Find where the given text appears and provide that cell's center as [X, Y] coordinate. 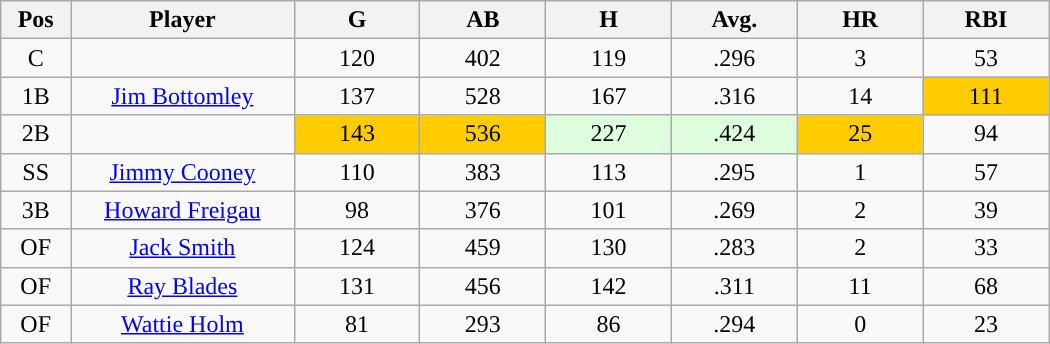
142 [609, 286]
130 [609, 248]
Pos [36, 20]
536 [483, 134]
53 [986, 58]
.424 [734, 134]
1B [36, 96]
.294 [734, 324]
227 [609, 134]
86 [609, 324]
101 [609, 210]
131 [357, 286]
33 [986, 248]
459 [483, 248]
120 [357, 58]
113 [609, 172]
1 [860, 172]
HR [860, 20]
SS [36, 172]
111 [986, 96]
Avg. [734, 20]
.311 [734, 286]
124 [357, 248]
376 [483, 210]
110 [357, 172]
Jim Bottomley [183, 96]
528 [483, 96]
14 [860, 96]
98 [357, 210]
.316 [734, 96]
119 [609, 58]
3B [36, 210]
94 [986, 134]
81 [357, 324]
H [609, 20]
G [357, 20]
Jack Smith [183, 248]
.283 [734, 248]
Howard Freigau [183, 210]
57 [986, 172]
25 [860, 134]
Wattie Holm [183, 324]
167 [609, 96]
.295 [734, 172]
Jimmy Cooney [183, 172]
.296 [734, 58]
293 [483, 324]
RBI [986, 20]
456 [483, 286]
2B [36, 134]
68 [986, 286]
137 [357, 96]
AB [483, 20]
11 [860, 286]
Player [183, 20]
3 [860, 58]
402 [483, 58]
C [36, 58]
39 [986, 210]
0 [860, 324]
Ray Blades [183, 286]
23 [986, 324]
.269 [734, 210]
383 [483, 172]
143 [357, 134]
